Identify which cell holds the provided text, then report its (X, Y) central coordinate. 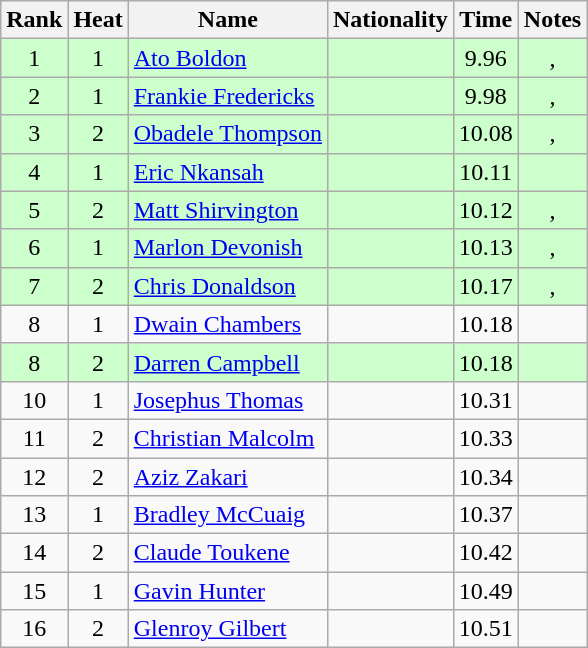
Name (228, 20)
Rank (34, 20)
Glenroy Gilbert (228, 629)
Notes (552, 20)
Gavin Hunter (228, 591)
Bradley McCuaig (228, 515)
10.17 (486, 286)
13 (34, 515)
10.13 (486, 248)
9.98 (486, 96)
10.49 (486, 591)
10.34 (486, 477)
Matt Shirvington (228, 210)
9.96 (486, 58)
Heat (98, 20)
7 (34, 286)
10.37 (486, 515)
6 (34, 248)
Obadele Thompson (228, 134)
15 (34, 591)
12 (34, 477)
Aziz Zakari (228, 477)
3 (34, 134)
14 (34, 553)
Claude Toukene (228, 553)
Time (486, 20)
10.51 (486, 629)
10 (34, 400)
16 (34, 629)
Darren Campbell (228, 362)
10.31 (486, 400)
11 (34, 438)
Christian Malcolm (228, 438)
5 (34, 210)
10.08 (486, 134)
10.33 (486, 438)
Ato Boldon (228, 58)
Josephus Thomas (228, 400)
Eric Nkansah (228, 172)
4 (34, 172)
Nationality (390, 20)
Dwain Chambers (228, 324)
10.11 (486, 172)
10.42 (486, 553)
10.12 (486, 210)
Frankie Fredericks (228, 96)
Marlon Devonish (228, 248)
Chris Donaldson (228, 286)
